Return [x, y] of the center of cell containing provided text 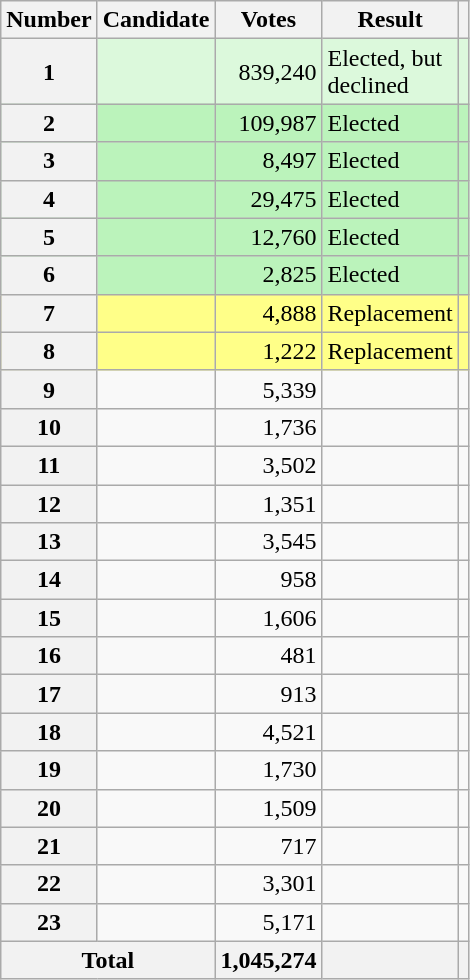
913 [268, 694]
17 [49, 694]
Elected, butdeclined [390, 72]
1,736 [268, 427]
18 [49, 732]
5,171 [268, 922]
22 [49, 884]
23 [49, 922]
4,521 [268, 732]
13 [49, 542]
16 [49, 656]
3,545 [268, 542]
1,730 [268, 770]
958 [268, 580]
1,509 [268, 808]
11 [49, 465]
20 [49, 808]
Result [390, 20]
Number [49, 20]
9 [49, 389]
8,497 [268, 161]
3,301 [268, 884]
1 [49, 72]
717 [268, 846]
1,045,274 [268, 960]
7 [49, 313]
10 [49, 427]
14 [49, 580]
6 [49, 275]
3 [49, 161]
1,222 [268, 351]
109,987 [268, 123]
1,606 [268, 618]
19 [49, 770]
5,339 [268, 389]
8 [49, 351]
12 [49, 503]
15 [49, 618]
1,351 [268, 503]
3,502 [268, 465]
839,240 [268, 72]
4,888 [268, 313]
12,760 [268, 237]
4 [49, 199]
2 [49, 123]
2,825 [268, 275]
21 [49, 846]
Votes [268, 20]
29,475 [268, 199]
5 [49, 237]
Candidate [156, 20]
Total [108, 960]
481 [268, 656]
